Output the [x, y] coordinate of the center of the cell containing the given text.  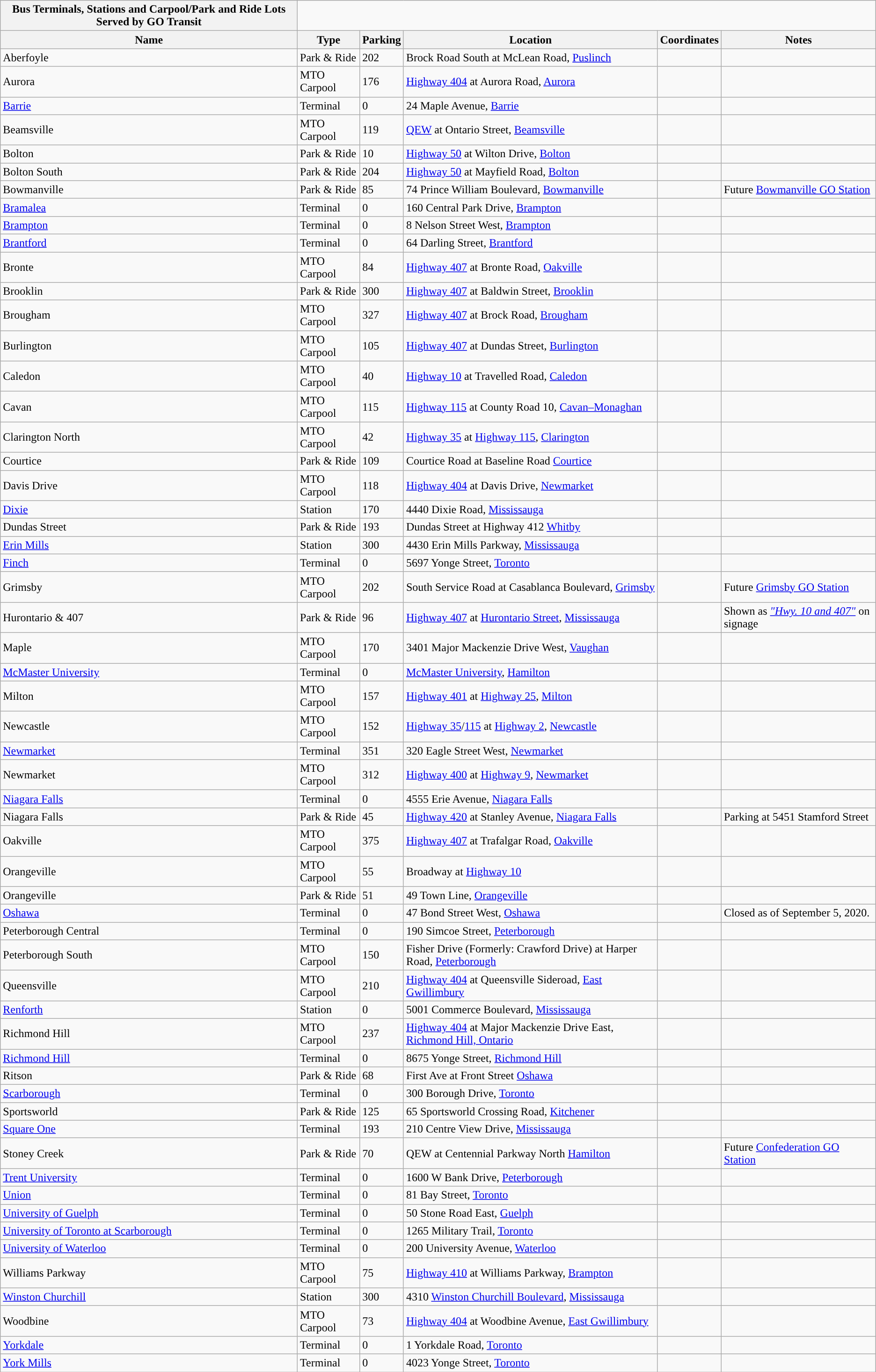
Location [531, 40]
40 [382, 376]
190 Simcoe Street, Peterborough [531, 931]
51 [382, 895]
96 [382, 617]
204 [382, 172]
Oakville [149, 841]
Clarington North [149, 437]
125 [382, 1111]
Peterborough South [149, 955]
8 Nelson Street West, Brampton [531, 225]
5001 Commerce Boulevard, Mississauga [531, 1009]
118 [382, 486]
160 Central Park Drive, Brampton [531, 207]
Williams Parkway [149, 1272]
Brooklin [149, 291]
Scarborough [149, 1094]
105 [382, 346]
200 University Avenue, Waterloo [531, 1249]
50 Stone Road East, Guelph [531, 1213]
152 [382, 727]
73 [382, 1321]
Courtice Road at Baseline Road Courtice [531, 461]
Highway 407 at Trafalgar Road, Oakville [531, 841]
University of Guelph [149, 1213]
Brampton [149, 225]
Highway 35 at Highway 115, Clarington [531, 437]
Barrie [149, 106]
320 Eagle Street West, Newmarket [531, 751]
Highway 407 at Hurontario Street, Mississauga [531, 617]
Bolton [149, 154]
Name [149, 40]
210 Centre View Drive, Mississauga [531, 1129]
Union [149, 1195]
Cavan [149, 407]
Queensville [149, 985]
Dundas Street [149, 527]
Maple [149, 647]
Newcastle [149, 727]
351 [382, 751]
Aurora [149, 81]
8675 Yonge Street, Richmond Hill [531, 1058]
300 Borough Drive, Toronto [531, 1094]
Fisher Drive (Formerly: Crawford Drive) at Harper Road, Peterborough [531, 955]
Square One [149, 1129]
327 [382, 315]
Bronte [149, 267]
Highway 404 at Major Mackenzie Drive East, Richmond Hill, Ontario [531, 1034]
Highway 50 at Wilton Drive, Bolton [531, 154]
45 [382, 817]
Highway 404 at Davis Drive, Newmarket [531, 486]
85 [382, 189]
Highway 407 at Dundas Street, Burlington [531, 346]
Caledon [149, 376]
Trent University [149, 1177]
University of Waterloo [149, 1249]
1265 Military Trail, Toronto [531, 1231]
Bus Terminals, Stations and Carpool/Park and Ride Lots Served by GO Transit [149, 16]
Bramalea [149, 207]
Highway 404 at Queensville Sideroad, East Gwillimbury [531, 985]
Future Confederation GO Station [798, 1154]
Grimsby [149, 587]
First Ave at Front Street Oshawa [531, 1076]
Highway 404 at Woodbine Avenue, East Gwillimbury [531, 1321]
Stoney Creek [149, 1154]
Shown as "Hwy. 10 and 407" on signage [798, 617]
McMaster University [149, 672]
312 [382, 775]
Dixie [149, 509]
McMaster University, Hamilton [531, 672]
Highway 407 at Baldwin Street, Brooklin [531, 291]
65 Sportsworld Crossing Road, Kitchener [531, 1111]
Woodbine [149, 1321]
Bowmanville [149, 189]
Future Bowmanville GO Station [798, 189]
Highway 115 at County Road 10, Cavan–Monaghan [531, 407]
Beamsville [149, 130]
Brantford [149, 243]
Burlington [149, 346]
64 Darling Street, Brantford [531, 243]
68 [382, 1076]
Aberfoyle [149, 58]
4440 Dixie Road, Mississauga [531, 509]
Davis Drive [149, 486]
Highway 407 at Bronte Road, Oakville [531, 267]
237 [382, 1034]
Courtice [149, 461]
Highway 35/115 at Highway 2, Newcastle [531, 727]
49 Town Line, Orangeville [531, 895]
4555 Erie Avenue, Niagara Falls [531, 799]
Bolton South [149, 172]
157 [382, 696]
QEW at Ontario Street, Beamsville [531, 130]
Parking [382, 40]
74 Prince William Boulevard, Bowmanville [531, 189]
81 Bay Street, Toronto [531, 1195]
55 [382, 871]
York Mills [149, 1363]
1 Yorkdale Road, Toronto [531, 1345]
4310 Winston Churchill Boulevard, Mississauga [531, 1297]
3401 Major Mackenzie Drive West, Vaughan [531, 647]
109 [382, 461]
42 [382, 437]
Ritson [149, 1076]
Dundas Street at Highway 412 Whitby [531, 527]
Parking at 5451 Stamford Street [798, 817]
Oshawa [149, 913]
5697 Yonge Street, Toronto [531, 563]
375 [382, 841]
47 Bond Street West, Oshawa [531, 913]
84 [382, 267]
70 [382, 1154]
176 [382, 81]
4023 Yonge Street, Toronto [531, 1363]
Highway 410 at Williams Parkway, Brampton [531, 1272]
Closed as of September 5, 2020. [798, 913]
Highway 407 at Brock Road, Brougham [531, 315]
115 [382, 407]
75 [382, 1272]
24 Maple Avenue, Barrie [531, 106]
Coordinates [689, 40]
10 [382, 154]
Brock Road South at McLean Road, Puslinch [531, 58]
Future Grimsby GO Station [798, 587]
University of Toronto at Scarborough [149, 1231]
1600 W Bank Drive, Peterborough [531, 1177]
119 [382, 130]
Milton [149, 696]
Highway 400 at Highway 9, Newmarket [531, 775]
Broadway at Highway 10 [531, 871]
Highway 401 at Highway 25, Milton [531, 696]
4430 Erin Mills Parkway, Mississauga [531, 545]
Notes [798, 40]
Sportsworld [149, 1111]
Highway 10 at Travelled Road, Caledon [531, 376]
Hurontario & 407 [149, 617]
Winston Churchill [149, 1297]
South Service Road at Casablanca Boulevard, Grimsby [531, 587]
Renforth [149, 1009]
Highway 420 at Stanley Avenue, Niagara Falls [531, 817]
Finch [149, 563]
Erin Mills [149, 545]
150 [382, 955]
Brougham [149, 315]
Type [328, 40]
QEW at Centennial Parkway North Hamilton [531, 1154]
Highway 404 at Aurora Road, Aurora [531, 81]
Highway 50 at Mayfield Road, Bolton [531, 172]
Yorkdale [149, 1345]
210 [382, 985]
Peterborough Central [149, 931]
